Extract the (x, y) coordinate from the center of the cell holding the provided text.  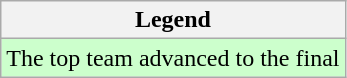
Legend (173, 20)
The top team advanced to the final (173, 58)
